Capture the cell that displays the provided text and extract its [X, Y] central coordinate. 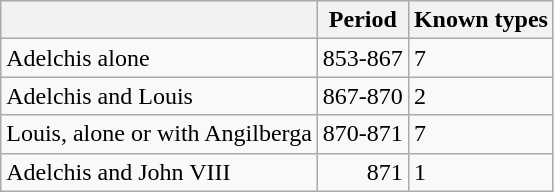
Louis, alone or with Angilberga [160, 134]
871 [362, 172]
2 [480, 96]
Adelchis and John VIII [160, 172]
Known types [480, 20]
853-867 [362, 58]
870-871 [362, 134]
867-870 [362, 96]
Adelchis alone [160, 58]
1 [480, 172]
Adelchis and Louis [160, 96]
Period [362, 20]
